Output the (X, Y) coordinate of the center of the cell containing the given text.  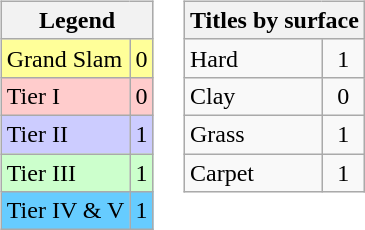
Tier II (66, 134)
Tier III (66, 173)
Legend (77, 20)
Hard (253, 58)
Tier I (66, 96)
Carpet (253, 173)
Clay (253, 96)
Grass (253, 134)
Grand Slam (66, 58)
Tier IV & V (66, 211)
Titles by surface (274, 20)
